Find where the given text appears and provide that cell's center as [x, y] coordinate. 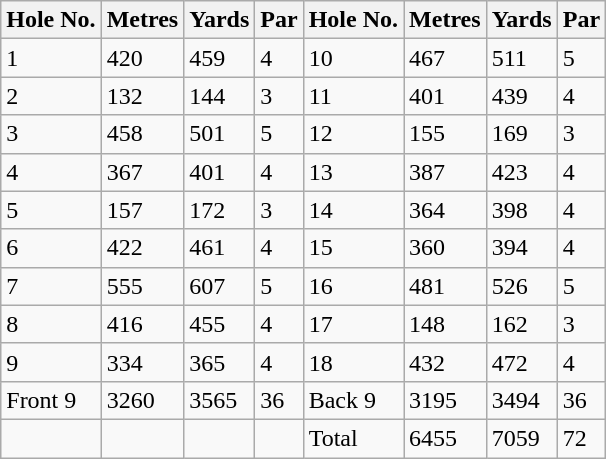
148 [446, 324]
360 [446, 248]
Front 9 [51, 400]
501 [220, 134]
6455 [446, 438]
555 [142, 286]
607 [220, 286]
422 [142, 248]
Back 9 [353, 400]
364 [446, 210]
144 [220, 96]
467 [446, 58]
439 [522, 96]
Total [353, 438]
458 [142, 134]
13 [353, 172]
11 [353, 96]
3565 [220, 400]
18 [353, 362]
132 [142, 96]
8 [51, 324]
169 [522, 134]
365 [220, 362]
155 [446, 134]
472 [522, 362]
162 [522, 324]
432 [446, 362]
3494 [522, 400]
15 [353, 248]
7059 [522, 438]
423 [522, 172]
387 [446, 172]
416 [142, 324]
9 [51, 362]
16 [353, 286]
459 [220, 58]
172 [220, 210]
394 [522, 248]
12 [353, 134]
526 [522, 286]
2 [51, 96]
17 [353, 324]
6 [51, 248]
10 [353, 58]
420 [142, 58]
455 [220, 324]
3260 [142, 400]
481 [446, 286]
461 [220, 248]
511 [522, 58]
398 [522, 210]
1 [51, 58]
14 [353, 210]
367 [142, 172]
334 [142, 362]
7 [51, 286]
3195 [446, 400]
157 [142, 210]
72 [581, 438]
